Pinpoint the cell where the given text exists, returning its [X, Y] midpoint coordinate. 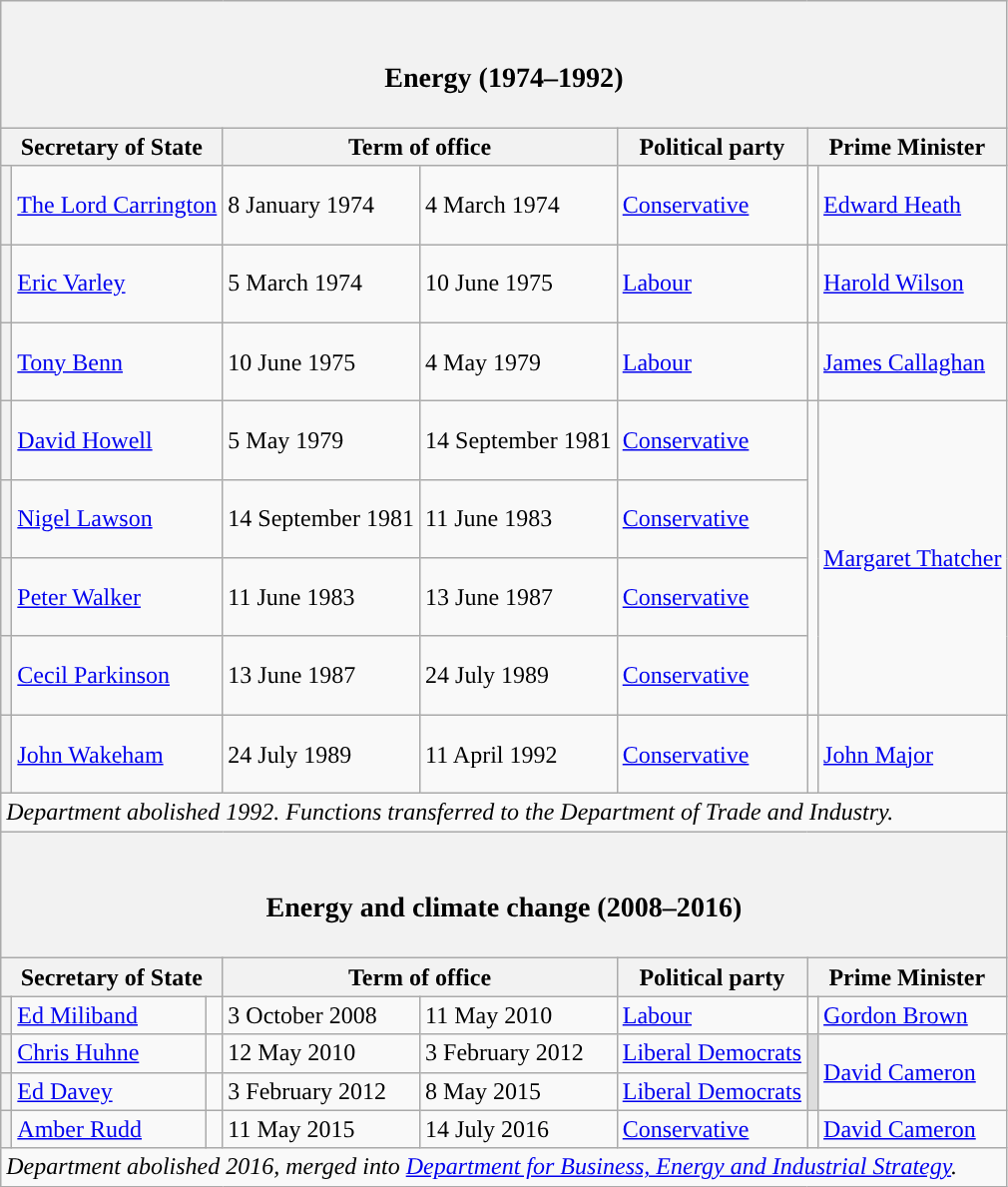
Peter Walker [118, 597]
Energy (1974–1992) [504, 64]
Energy and climate change (2008–2016) [504, 894]
4 March 1974 [519, 206]
Harold Wilson [912, 284]
14 July 2016 [519, 1129]
11 April 1992 [519, 755]
12 May 2010 [321, 1053]
Department abolished 2016, merged into Department for Business, Energy and Industrial Strategy. [504, 1167]
David Howell [118, 441]
5 March 1974 [321, 284]
Eric Varley [118, 284]
Ed Miliband [110, 1015]
Department abolished 1992. Functions transferred to the Department of Trade and Industry. [504, 813]
11 May 2015 [321, 1129]
John Major [912, 755]
Ed Davey [110, 1091]
The Lord Carrington [118, 206]
Gordon Brown [912, 1015]
Margaret Thatcher [912, 558]
4 May 1979 [519, 361]
5 May 1979 [321, 441]
11 May 2010 [519, 1015]
Nigel Lawson [118, 519]
3 October 2008 [321, 1015]
Edward Heath [912, 206]
Tony Benn [118, 361]
Amber Rudd [110, 1129]
8 May 2015 [519, 1091]
James Callaghan [912, 361]
John Wakeham [118, 755]
Cecil Parkinson [118, 675]
Chris Huhne [110, 1053]
8 January 1974 [321, 206]
